Return the (x, y) coordinate for the center point of the cell that contains the specified text.  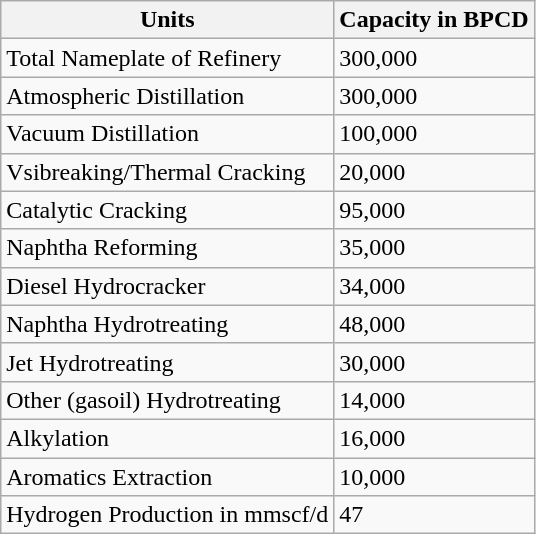
Aromatics Extraction (168, 477)
Alkylation (168, 438)
Other (gasoil) Hydrotreating (168, 400)
Catalytic Cracking (168, 210)
Jet Hydrotreating (168, 362)
Vsibreaking/Thermal Cracking (168, 172)
Naphtha Reforming (168, 248)
Atmospheric Distillation (168, 96)
Hydrogen Production in mmscf/d (168, 515)
14,000 (434, 400)
Capacity in BPCD (434, 20)
48,000 (434, 324)
47 (434, 515)
20,000 (434, 172)
Diesel Hydrocracker (168, 286)
Units (168, 20)
30,000 (434, 362)
35,000 (434, 248)
16,000 (434, 438)
34,000 (434, 286)
95,000 (434, 210)
100,000 (434, 134)
10,000 (434, 477)
Naphtha Hydrotreating (168, 324)
Total Nameplate of Refinery (168, 58)
Vacuum Distillation (168, 134)
